Scan for the cell matching the given text and deliver its [X, Y] coordinate at center. 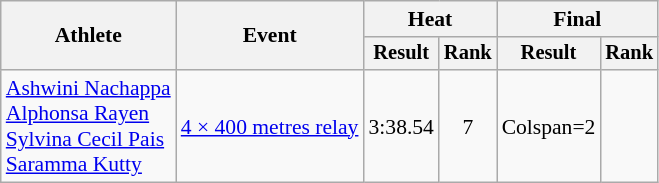
Colspan=2 [549, 126]
Event [270, 36]
4 × 400 metres relay [270, 126]
3:38.54 [400, 126]
Athlete [88, 36]
Heat [430, 19]
Final [578, 19]
Ashwini NachappaAlphonsa RayenSylvina Cecil PaisSaramma Kutty [88, 126]
7 [468, 126]
